Determine the (x, y) coordinate at the center of the cell enclosing the given text.  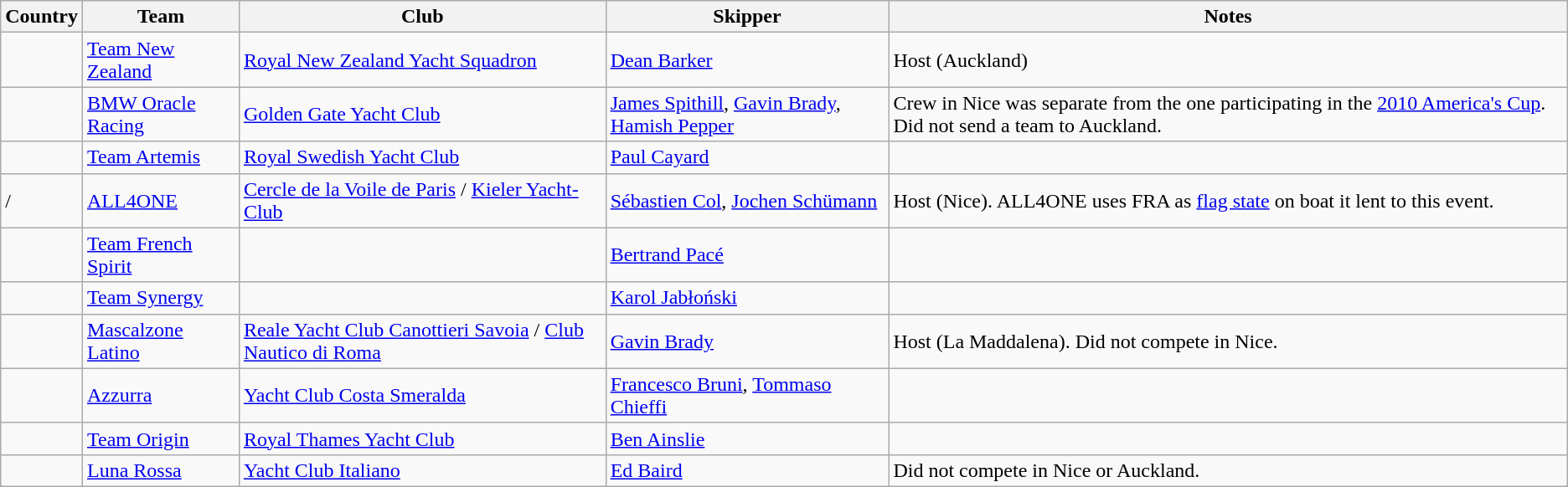
Host (La Maddalena). Did not compete in Nice. (1228, 341)
Yacht Club Costa Smeralda (422, 395)
Sébastien Col, Jochen Schümann (747, 201)
Azzurra (161, 395)
ALL4ONE (161, 201)
Royal Thames Yacht Club (422, 438)
Team Artemis (161, 157)
Francesco Bruni, Tommaso Chieffi (747, 395)
James Spithill, Gavin Brady, Hamish Pepper (747, 114)
Team (161, 17)
Mascalzone Latino (161, 341)
/ (42, 201)
Royal New Zealand Yacht Squadron (422, 60)
Host (Nice). ALL4ONE uses FRA as flag state on boat it lent to this event. (1228, 201)
Team Origin (161, 438)
Team New Zealand (161, 60)
Bertrand Pacé (747, 254)
Host (Auckland) (1228, 60)
Yacht Club Italiano (422, 470)
Royal Swedish Yacht Club (422, 157)
Luna Rossa (161, 470)
Golden Gate Yacht Club (422, 114)
Notes (1228, 17)
Country (42, 17)
Gavin Brady (747, 341)
Crew in Nice was separate from the one participating in the 2010 America's Cup. Did not send a team to Auckland. (1228, 114)
Reale Yacht Club Canottieri Savoia / Club Nautico di Roma (422, 341)
Karol Jabłoński (747, 298)
Did not compete in Nice or Auckland. (1228, 470)
Ed Baird (747, 470)
Team French Spirit (161, 254)
BMW Oracle Racing (161, 114)
Skipper (747, 17)
Paul Cayard (747, 157)
Ben Ainslie (747, 438)
Club (422, 17)
Cercle de la Voile de Paris / Kieler Yacht-Club (422, 201)
Team Synergy (161, 298)
Dean Barker (747, 60)
